For the text-containing cell, return its midpoint in (x, y) coordinate format. 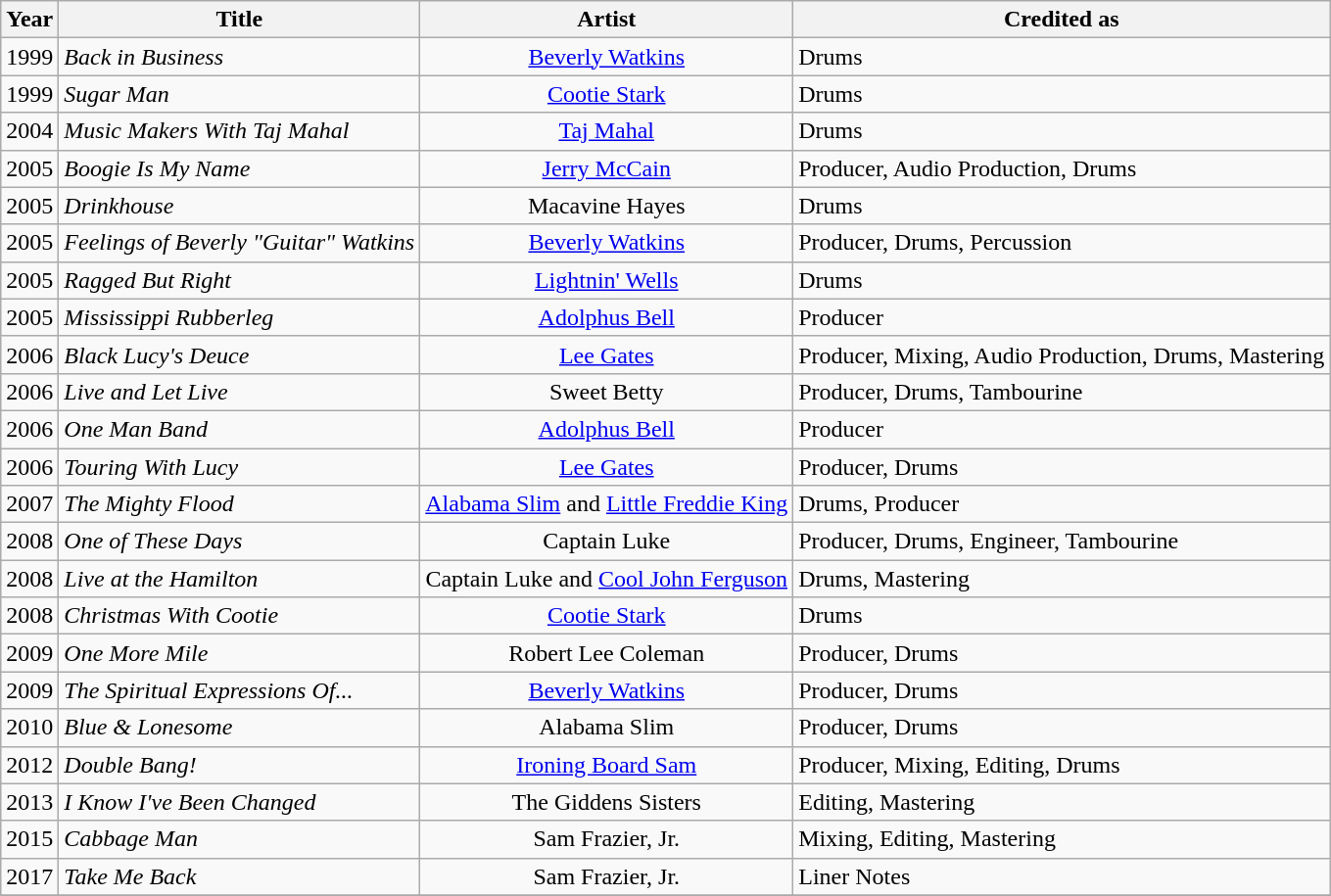
Ragged But Right (239, 280)
One Man Band (239, 429)
Year (29, 20)
Drinkhouse (239, 206)
Captain Luke (607, 542)
Robert Lee Coleman (607, 653)
Drums, Producer (1062, 504)
Alabama Slim (607, 728)
Blue & Lonesome (239, 728)
Credited as (1062, 20)
2010 (29, 728)
Cabbage Man (239, 839)
Touring With Lucy (239, 467)
The Mighty Flood (239, 504)
Producer, Mixing, Editing, Drums (1062, 765)
One of These Days (239, 542)
Editing, Mastering (1062, 802)
Drums, Mastering (1062, 579)
Music Makers With Taj Mahal (239, 131)
Back in Business (239, 57)
Taj Mahal (607, 131)
The Spiritual Expressions Of... (239, 690)
Alabama Slim and Little Freddie King (607, 504)
Title (239, 20)
Feelings of Beverly "Guitar" Watkins (239, 243)
2017 (29, 876)
Producer, Drums, Engineer, Tambourine (1062, 542)
Double Bang! (239, 765)
The Giddens Sisters (607, 802)
Christmas With Cootie (239, 616)
Producer, Audio Production, Drums (1062, 168)
Producer, Mixing, Audio Production, Drums, Mastering (1062, 354)
I Know I've Been Changed (239, 802)
Jerry McCain (607, 168)
Black Lucy's Deuce (239, 354)
Ironing Board Sam (607, 765)
Producer, Drums, Percussion (1062, 243)
2004 (29, 131)
Take Me Back (239, 876)
Sweet Betty (607, 392)
Lightnin' Wells (607, 280)
Mixing, Editing, Mastering (1062, 839)
Boogie Is My Name (239, 168)
Live at the Hamilton (239, 579)
2007 (29, 504)
Live and Let Live (239, 392)
Artist (607, 20)
Captain Luke and Cool John Ferguson (607, 579)
2012 (29, 765)
One More Mile (239, 653)
Mississippi Rubberleg (239, 317)
Macavine Hayes (607, 206)
Producer, Drums, Tambourine (1062, 392)
2013 (29, 802)
Liner Notes (1062, 876)
2015 (29, 839)
Sugar Man (239, 94)
